Locate the cell with the specified text and output its (X, Y) center coordinate. 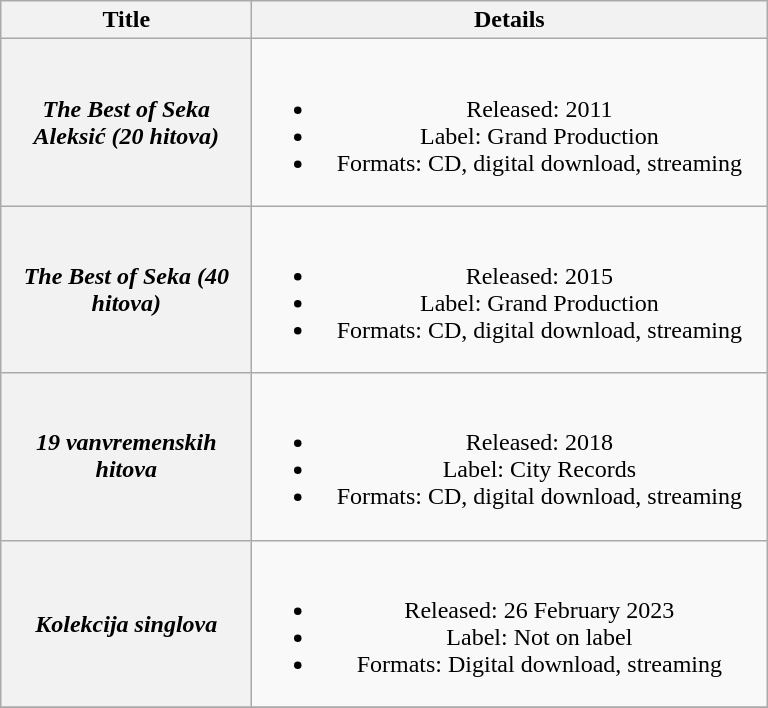
Kolekcija singlova (126, 624)
Released: 2011Label: Grand ProductionFormats: CD, digital download, streaming (510, 122)
Released: 2018Label: City RecordsFormats: CD, digital download, streaming (510, 456)
Released: 26 February 2023Label: Not on labelFormats: Digital download, streaming (510, 624)
Title (126, 20)
Released: 2015Label: Grand ProductionFormats: CD, digital download, streaming (510, 290)
The Best of Seka Aleksić (20 hitova) (126, 122)
Details (510, 20)
19 vanvremenskih hitova (126, 456)
The Best of Seka (40 hitova) (126, 290)
